Find where the given text appears and provide that cell's center as [X, Y] coordinate. 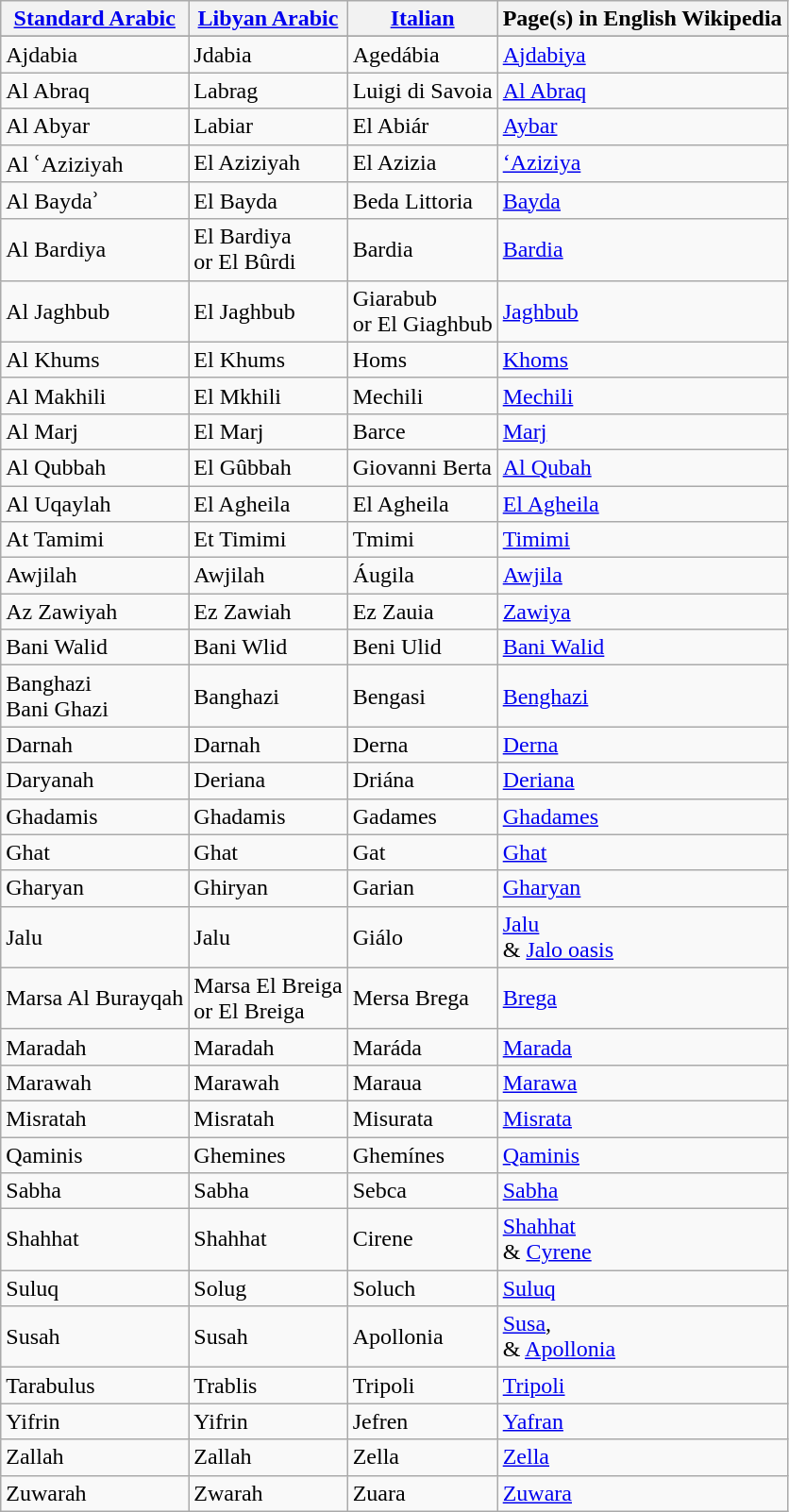
Al Qubbah [94, 467]
At Tamimi [94, 540]
Italian [423, 19]
Barce [423, 431]
Ghemínes [423, 1154]
Ghemines [268, 1154]
Bani Wlid [268, 647]
Banghazi [268, 697]
Ajdabiya [642, 55]
Ez Zauia [423, 612]
Solug [268, 1288]
El Aziziyah [268, 163]
Benghazi [642, 697]
Áugila [423, 576]
Ez Zawiah [268, 612]
Khoms [642, 360]
Al ʿAziziyah [94, 163]
Jalu& Jalo oasis [642, 936]
Zwarah [268, 1493]
Ghadames [642, 816]
Tarabulus [94, 1386]
Jdabia [268, 55]
Giovanni Berta [423, 467]
Soluch [423, 1288]
El Azizia [423, 163]
Zuara [423, 1493]
Susa, & Apollonia [642, 1336]
Shahhat& Cyrene [642, 1240]
Et Timimi [268, 540]
Cirene [423, 1240]
Zawiya [642, 612]
Giálo [423, 936]
Misrata [642, 1118]
Marawa [642, 1083]
Luigi di Savoia [423, 91]
Al Marj [94, 431]
Driána [423, 781]
El Mkhili [268, 395]
El Bayda [268, 201]
Gat [423, 852]
Ajdabia [94, 55]
Gadames [423, 816]
Libyan Arabic [268, 19]
Homs [423, 360]
Garian [423, 888]
El Gûbbah [268, 467]
El Bardiyaor El Bûrdi [268, 249]
Zuwara [642, 1493]
Al Makhili [94, 395]
Marada [642, 1047]
Al Abyar [94, 126]
El Abiár [423, 126]
Al Jaghbub [94, 311]
Timimi [642, 540]
Labrag [268, 91]
Jaghbub [642, 311]
Maráda [423, 1047]
Standard Arabic [94, 19]
Tmimi [423, 540]
Bengasi [423, 697]
Aybar [642, 126]
Daryanah [94, 781]
Giarabubor El Giaghbub [423, 311]
Marsa Al Burayqah [94, 999]
Mersa Brega [423, 999]
Trablis [268, 1386]
‘Aziziya [642, 163]
Beda Littoria [423, 201]
El Jaghbub [268, 311]
Awjila [642, 576]
Maraua [423, 1083]
Ghiryan [268, 888]
Sebca [423, 1191]
Apollonia [423, 1336]
El Marj [268, 431]
Al Qubah [642, 467]
Al Khums [94, 360]
Al Baydaʾ [94, 201]
Agedábia [423, 55]
BanghaziBani Ghazi [94, 697]
El Khums [268, 360]
Marj [642, 431]
Page(s) in English Wikipedia [642, 19]
Jefren [423, 1421]
Yafran [642, 1421]
Al Bardiya [94, 249]
Beni Ulid [423, 647]
Az Zawiyah [94, 612]
Brega [642, 999]
Bayda [642, 201]
Zuwarah [94, 1493]
Misurata [423, 1118]
Marsa El Breigaor El Breiga [268, 999]
Labiar [268, 126]
Al Uqaylah [94, 503]
